Output the (X, Y) coordinate of the center of the cell containing the given text.  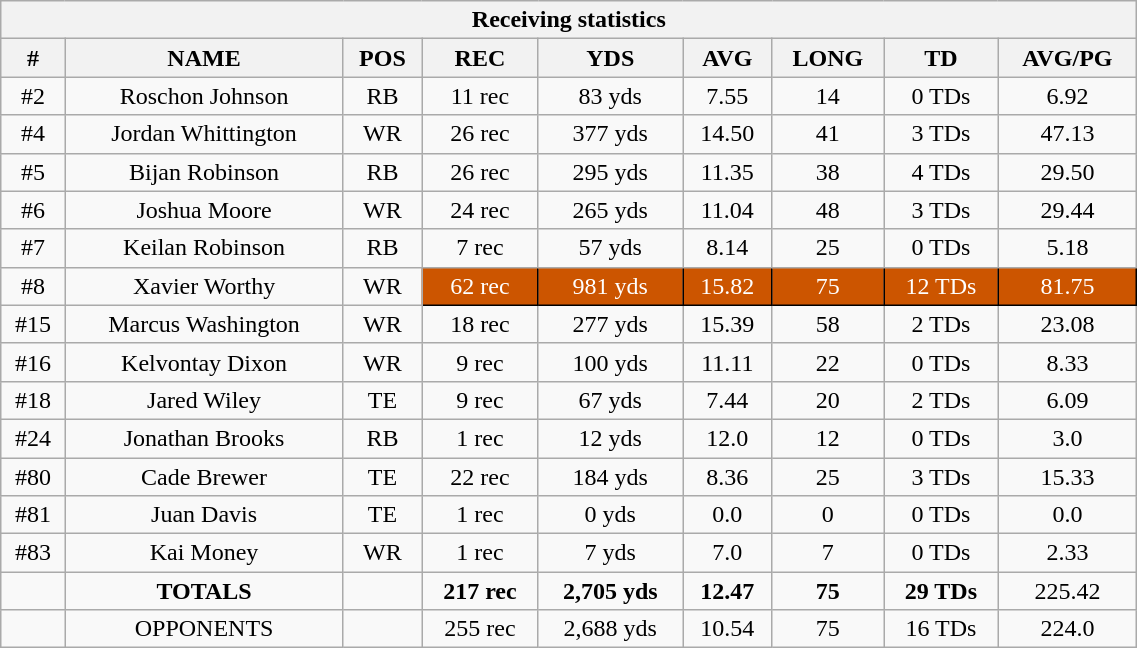
10.54 (728, 629)
12 TDs (941, 286)
81.75 (1068, 286)
Juan Davis (204, 515)
#18 (33, 400)
3.0 (1068, 438)
Joshua Moore (204, 210)
Jared Wiley (204, 400)
12.0 (728, 438)
41 (828, 134)
16 TDs (941, 629)
15.39 (728, 324)
7.55 (728, 96)
29.44 (1068, 210)
7.44 (728, 400)
#80 (33, 477)
#6 (33, 210)
5.18 (1068, 248)
11.11 (728, 362)
12.47 (728, 591)
0 yds (610, 515)
377 yds (610, 134)
100 yds (610, 362)
11 rec (480, 96)
7 yds (610, 553)
0 (828, 515)
47.13 (1068, 134)
12 (828, 438)
#15 (33, 324)
67 yds (610, 400)
6.09 (1068, 400)
15.82 (728, 286)
38 (828, 172)
24 rec (480, 210)
62 rec (480, 286)
REC (480, 58)
29 TDs (941, 591)
Jonathan Brooks (204, 438)
#4 (33, 134)
7 (828, 553)
#2 (33, 96)
11.04 (728, 210)
58 (828, 324)
AVG/PG (1068, 58)
#83 (33, 553)
8.14 (728, 248)
6.92 (1068, 96)
Roschon Johnson (204, 96)
#81 (33, 515)
217 rec (480, 591)
#16 (33, 362)
4 TDs (941, 172)
14 (828, 96)
#7 (33, 248)
Cade Brewer (204, 477)
15.33 (1068, 477)
Xavier Worthy (204, 286)
# (33, 58)
22 (828, 362)
224.0 (1068, 629)
23.08 (1068, 324)
2,688 yds (610, 629)
Keilan Robinson (204, 248)
Marcus Washington (204, 324)
18 rec (480, 324)
277 yds (610, 324)
83 yds (610, 96)
#5 (33, 172)
48 (828, 210)
8.36 (728, 477)
8.33 (1068, 362)
20 (828, 400)
22 rec (480, 477)
29.50 (1068, 172)
12 yds (610, 438)
295 yds (610, 172)
Receiving statistics (569, 20)
11.35 (728, 172)
255 rec (480, 629)
LONG (828, 58)
#24 (33, 438)
225.42 (1068, 591)
TOTALS (204, 591)
7 rec (480, 248)
OPPONENTS (204, 629)
#8 (33, 286)
981 yds (610, 286)
Kai Money (204, 553)
57 yds (610, 248)
Bijan Robinson (204, 172)
Kelvontay Dixon (204, 362)
POS (382, 58)
2.33 (1068, 553)
14.50 (728, 134)
YDS (610, 58)
184 yds (610, 477)
Jordan Whittington (204, 134)
AVG (728, 58)
TD (941, 58)
2,705 yds (610, 591)
265 yds (610, 210)
7.0 (728, 553)
NAME (204, 58)
